Detect which cell encompasses the target text, then output its [x, y] center coordinate. 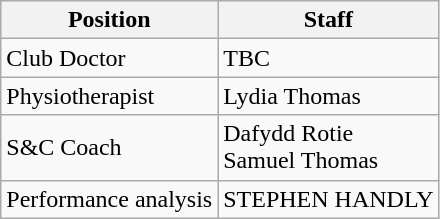
Position [110, 20]
S&C Coach [110, 148]
Dafydd RotieSamuel Thomas [328, 148]
Staff [328, 20]
STEPHEN HANDLY [328, 199]
Physiotherapist [110, 96]
Lydia Thomas [328, 96]
TBC [328, 58]
Club Doctor [110, 58]
Performance analysis [110, 199]
